Detect which cell encompasses the target text, then output its (x, y) center coordinate. 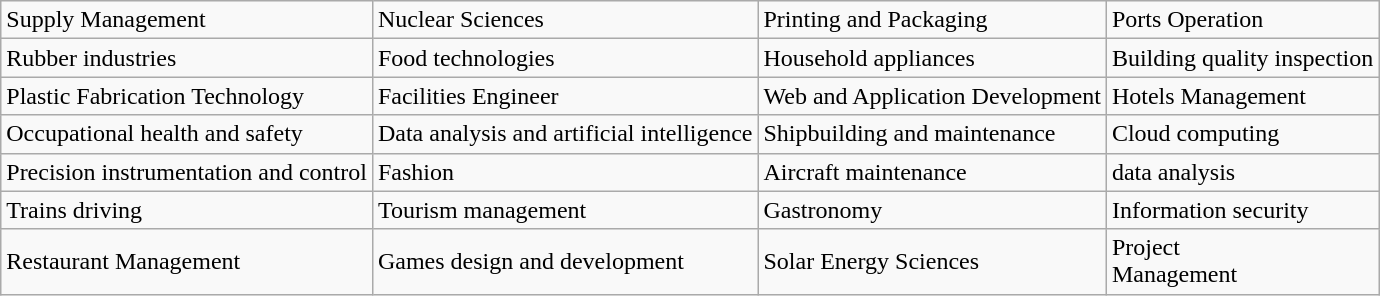
Household appliances (932, 58)
data analysis (1242, 172)
Trains driving (187, 210)
Fashion (565, 172)
Solar Energy Sciences (932, 262)
Gastronomy (932, 210)
Building quality inspection (1242, 58)
Food technologies (565, 58)
Precision instrumentation and control (187, 172)
ProjectManagement (1242, 262)
Web and Application Development (932, 96)
Games design and development (565, 262)
Printing and Packaging (932, 20)
Shipbuilding and maintenance (932, 134)
Occupational health and safety (187, 134)
Information security (1242, 210)
Facilities Engineer (565, 96)
Aircraft maintenance (932, 172)
Data analysis and artificial intelligence (565, 134)
Cloud computing (1242, 134)
Supply Management (187, 20)
Rubber industries (187, 58)
Plastic Fabrication Technology (187, 96)
Ports Operation (1242, 20)
Restaurant Management (187, 262)
Tourism management (565, 210)
Hotels Management (1242, 96)
Nuclear Sciences (565, 20)
